Return [x, y] of the center of cell containing provided text 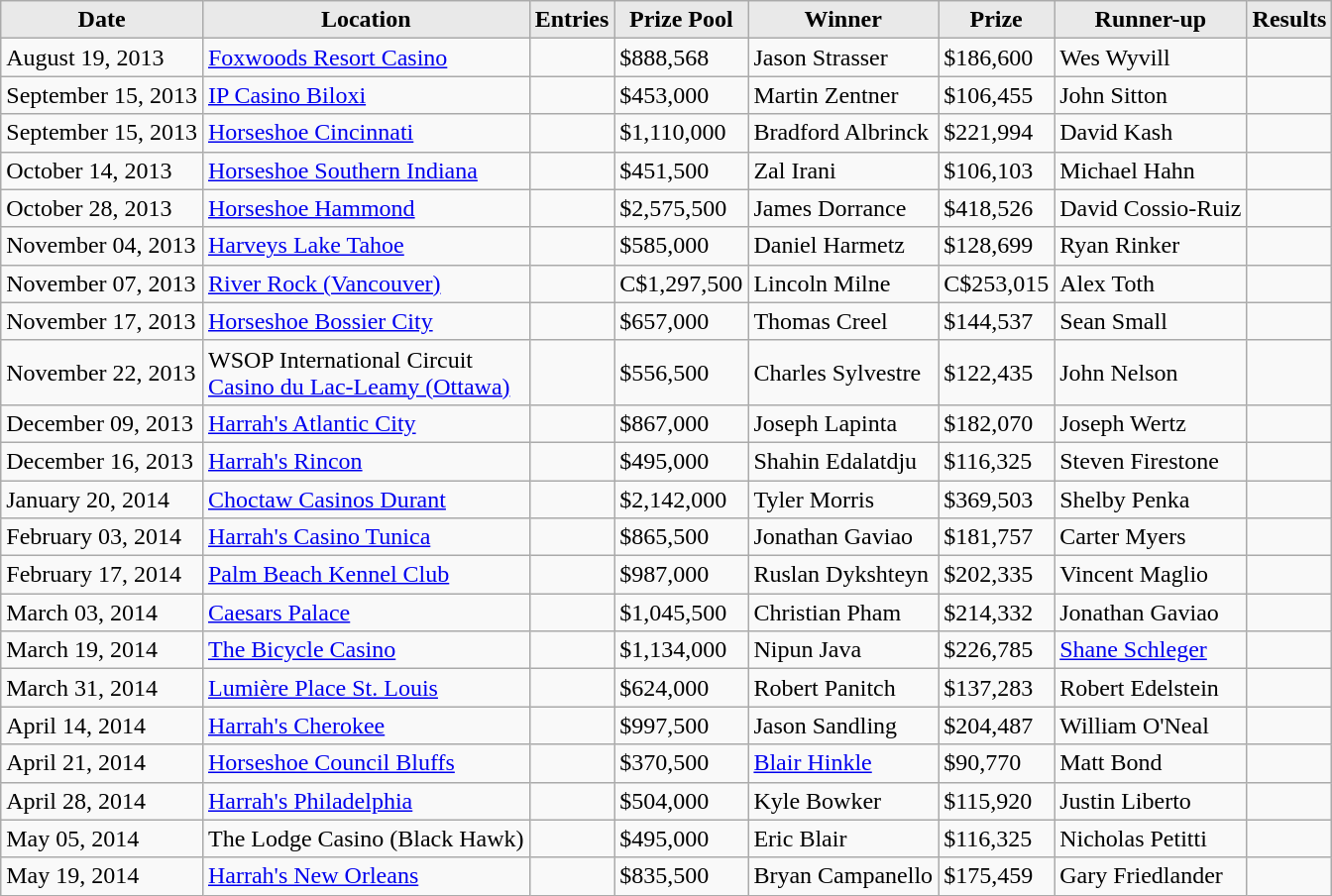
$657,000 [682, 321]
$181,757 [997, 537]
Eric Blair [843, 839]
August 19, 2013 [102, 57]
$115,920 [997, 801]
Sean Small [1151, 321]
Shane Schleger [1151, 650]
$137,283 [997, 688]
Results [1289, 20]
$1,110,000 [682, 133]
Robert Edelstein [1151, 688]
William O'Neal [1151, 726]
Zal Irani [843, 170]
October 28, 2013 [102, 208]
Wes Wyvill [1151, 57]
March 19, 2014 [102, 650]
Thomas Creel [843, 321]
Joseph Wertz [1151, 423]
John Sitton [1151, 95]
Harrah's Cherokee [366, 726]
The Bicycle Casino [366, 650]
Horseshoe Southern Indiana [366, 170]
$106,455 [997, 95]
November 22, 2013 [102, 373]
$370,500 [682, 763]
$144,537 [997, 321]
$504,000 [682, 801]
Harrah's Casino Tunica [366, 537]
$835,500 [682, 876]
C$253,015 [997, 283]
Harrah's Rincon [366, 461]
November 07, 2013 [102, 283]
Kyle Bowker [843, 801]
$997,500 [682, 726]
$865,500 [682, 537]
$175,459 [997, 876]
C$1,297,500 [682, 283]
$369,503 [997, 499]
Prize [997, 20]
David Cossio-Ruiz [1151, 208]
Bradford Albrinck [843, 133]
Shahin Edalatdju [843, 461]
Foxwoods Resort Casino [366, 57]
$204,487 [997, 726]
$90,770 [997, 763]
Prize Pool [682, 20]
Bryan Campanello [843, 876]
Runner-up [1151, 20]
Michael Hahn [1151, 170]
$556,500 [682, 373]
$128,699 [997, 246]
April 21, 2014 [102, 763]
Joseph Lapinta [843, 423]
$226,785 [997, 650]
Robert Panitch [843, 688]
February 17, 2014 [102, 575]
May 05, 2014 [102, 839]
Alex Toth [1151, 283]
Harveys Lake Tahoe [366, 246]
River Rock (Vancouver) [366, 283]
Lumière Place St. Louis [366, 688]
$2,575,500 [682, 208]
November 04, 2013 [102, 246]
March 03, 2014 [102, 613]
$221,994 [997, 133]
March 31, 2014 [102, 688]
Daniel Harmetz [843, 246]
$453,000 [682, 95]
Horseshoe Bossier City [366, 321]
April 14, 2014 [102, 726]
Location [366, 20]
Choctaw Casinos Durant [366, 499]
$451,500 [682, 170]
Palm Beach Kennel Club [366, 575]
Steven Firestone [1151, 461]
Charles Sylvestre [843, 373]
Harrah's New Orleans [366, 876]
Horseshoe Cincinnati [366, 133]
Nicholas Petitti [1151, 839]
December 16, 2013 [102, 461]
Carter Myers [1151, 537]
Harrah's Atlantic City [366, 423]
$418,526 [997, 208]
Tyler Morris [843, 499]
Date [102, 20]
May 19, 2014 [102, 876]
James Dorrance [843, 208]
Christian Pham [843, 613]
$585,000 [682, 246]
$1,045,500 [682, 613]
Blair Hinkle [843, 763]
Lincoln Milne [843, 283]
$2,142,000 [682, 499]
$1,134,000 [682, 650]
David Kash [1151, 133]
January 20, 2014 [102, 499]
$186,600 [997, 57]
$106,103 [997, 170]
Jason Sandling [843, 726]
Justin Liberto [1151, 801]
$122,435 [997, 373]
The Lodge Casino (Black Hawk) [366, 839]
Winner [843, 20]
Ryan Rinker [1151, 246]
Nipun Java [843, 650]
April 28, 2014 [102, 801]
February 03, 2014 [102, 537]
$214,332 [997, 613]
Shelby Penka [1151, 499]
Horseshoe Council Bluffs [366, 763]
Martin Zentner [843, 95]
Ruslan Dykshteyn [843, 575]
Entries [572, 20]
$202,335 [997, 575]
$624,000 [682, 688]
$888,568 [682, 57]
October 14, 2013 [102, 170]
November 17, 2013 [102, 321]
December 09, 2013 [102, 423]
Matt Bond [1151, 763]
$867,000 [682, 423]
John Nelson [1151, 373]
IP Casino Biloxi [366, 95]
Caesars Palace [366, 613]
$182,070 [997, 423]
Jason Strasser [843, 57]
WSOP International CircuitCasino du Lac-Leamy (Ottawa) [366, 373]
Gary Friedlander [1151, 876]
$987,000 [682, 575]
Horseshoe Hammond [366, 208]
Harrah's Philadelphia [366, 801]
Vincent Maglio [1151, 575]
